Detect which cell encompasses the target text, then output its [x, y] center coordinate. 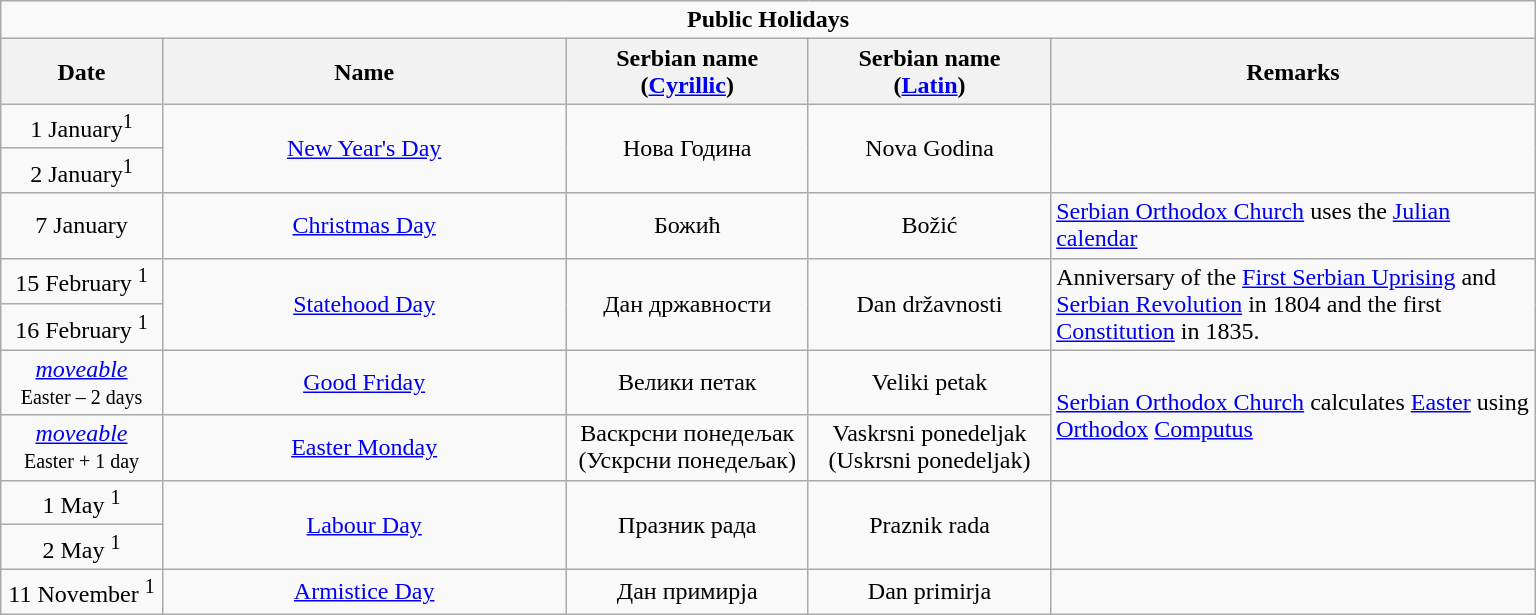
Serbian name(Cyrillic) [687, 72]
Good Friday [364, 382]
Дан примирја [687, 592]
Васкрсни понедељак (Ускрсни понедељак) [687, 448]
1 January1 [82, 126]
15 February 1 [82, 281]
Serbian Orthodox Church uses the Julian calendar [1294, 226]
Statehood Day [364, 304]
moveableEaster + 1 day [82, 448]
Veliki petak [929, 382]
Vaskrsni ponedeljak (Uskrsni ponedeljak) [929, 448]
Date [82, 72]
Велики петак [687, 382]
Public Holidays [768, 20]
Божић [687, 226]
Dan državnosti [929, 304]
Празник рада [687, 524]
Serbian Orthodox Church calculates Easter using Orthodox Computus [1294, 415]
Дан државности [687, 304]
1 May 1 [82, 502]
16 February 1 [82, 327]
Praznik rada [929, 524]
New Year's Day [364, 148]
2 May 1 [82, 548]
moveableEaster – 2 days [82, 382]
Name [364, 72]
11 November 1 [82, 592]
Dan primirja [929, 592]
Armistice Day [364, 592]
Easter Monday [364, 448]
Anniversary of the First Serbian Uprising and Serbian Revolution in 1804 and the first Constitution in 1835. [1294, 304]
Božić [929, 226]
7 January [82, 226]
Remarks [1294, 72]
Nova Godina [929, 148]
Labour Day [364, 524]
2 January1 [82, 170]
Christmas Day [364, 226]
Serbian name(Latin) [929, 72]
Нова Година [687, 148]
